Return the [x, y] coordinate for the center point of the cell that contains the specified text.  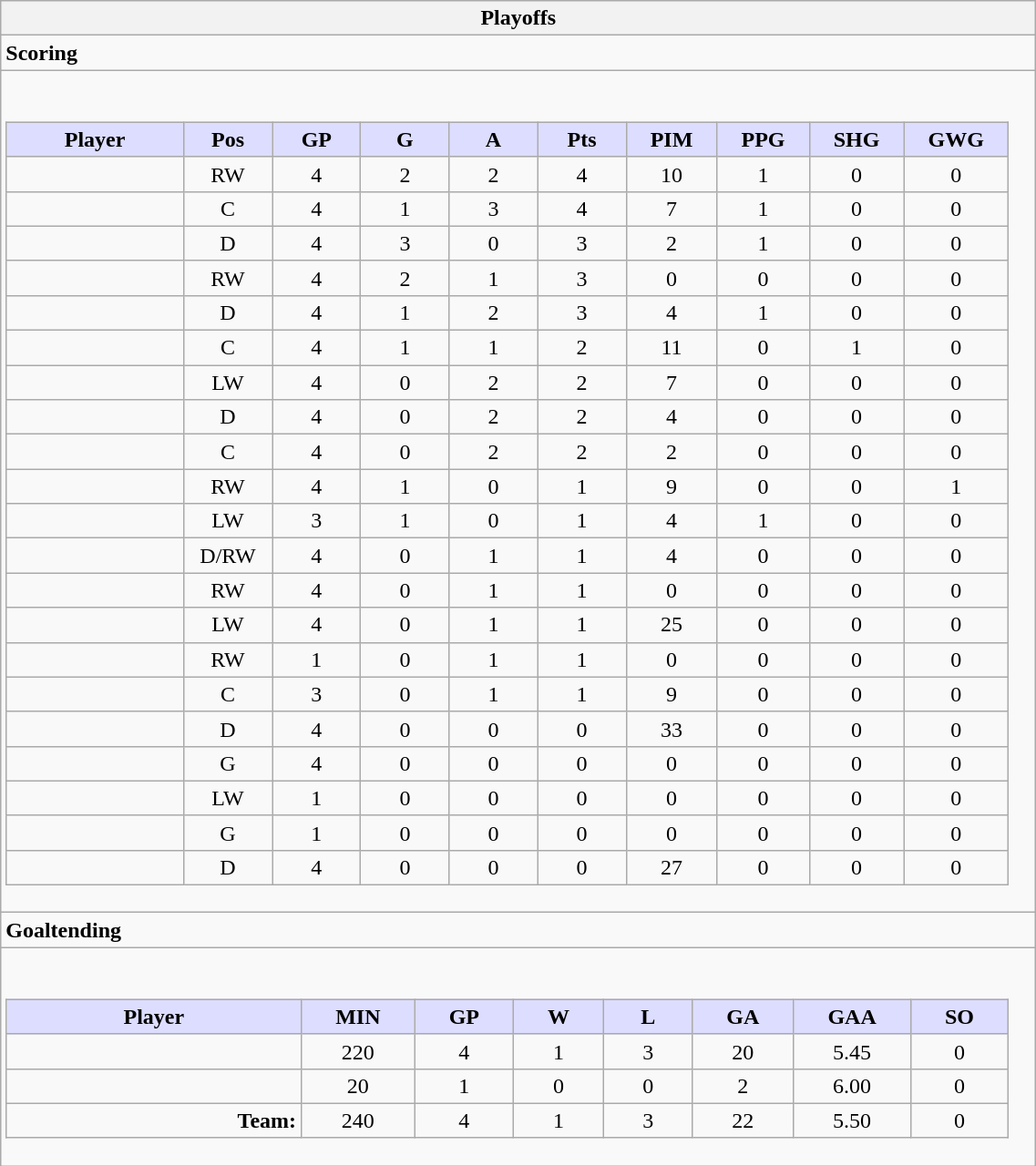
GWG [957, 139]
33 [672, 729]
A [494, 139]
D/RW [228, 556]
PIM [672, 139]
Pos [228, 139]
5.45 [852, 1051]
SO [959, 1017]
MIN [358, 1017]
25 [672, 625]
Playoffs [518, 18]
Goaltending [518, 930]
5.50 [852, 1120]
240 [358, 1120]
PPG [764, 139]
Scoring [518, 53]
Pts [581, 139]
SHG [856, 139]
L [649, 1017]
6.00 [852, 1086]
220 [358, 1051]
11 [672, 348]
22 [744, 1120]
Player MIN GP W L GA GAA SO 220 4 1 3 20 5.45 0 20 1 0 0 2 6.00 0 Team: 240 4 1 3 22 5.50 0 [518, 1057]
10 [672, 174]
W [559, 1017]
27 [672, 867]
Team: [154, 1120]
GAA [852, 1017]
GA [744, 1017]
